Extract the (X, Y) coordinate from the center of the cell holding the provided text.  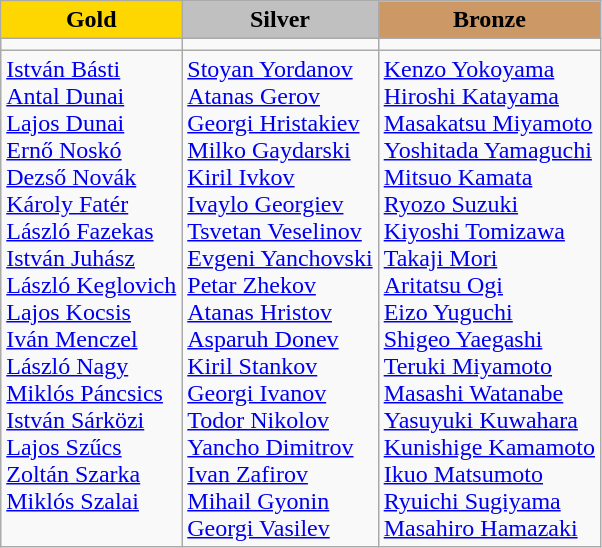
Bronze (489, 20)
Gold (92, 20)
Silver (280, 20)
